Determine the [X, Y] coordinate at the center of the cell enclosing the given text.  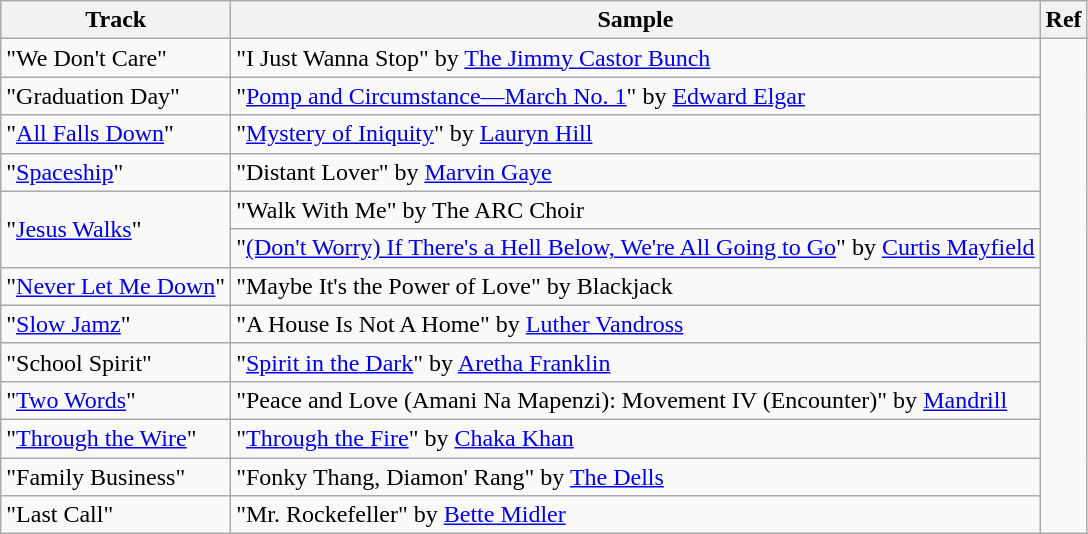
"Jesus Walks" [116, 229]
"All Falls Down" [116, 134]
"Graduation Day" [116, 96]
"Mystery of Iniquity" by Lauryn Hill [636, 134]
"Maybe It's the Power of Love" by Blackjack [636, 286]
"Two Words" [116, 400]
"A House Is Not A Home" by Luther Vandross [636, 324]
"We Don't Care" [116, 58]
"Fonky Thang, Diamon' Rang" by The Dells [636, 477]
"I Just Wanna Stop" by The Jimmy Castor Bunch [636, 58]
"Walk With Me" by The ARC Choir [636, 210]
Track [116, 20]
"Distant Lover" by Marvin Gaye [636, 172]
Ref [1064, 20]
"Family Business" [116, 477]
"Through the Wire" [116, 438]
"Last Call" [116, 515]
"Spirit in the Dark" by Aretha Franklin [636, 362]
"School Spirit" [116, 362]
"Slow Jamz" [116, 324]
"Peace and Love (Amani Na Mapenzi): Movement IV (Encounter)" by Mandrill [636, 400]
Sample [636, 20]
"Never Let Me Down" [116, 286]
"Through the Fire" by Chaka Khan [636, 438]
"(Don't Worry) If There's a Hell Below, We're All Going to Go" by Curtis Mayfield [636, 248]
"Mr. Rockefeller" by Bette Midler [636, 515]
"Spaceship" [116, 172]
"Pomp and Circumstance—March No. 1" by Edward Elgar [636, 96]
